Provide the (X, Y) coordinate of the cell's center where the given text is located.  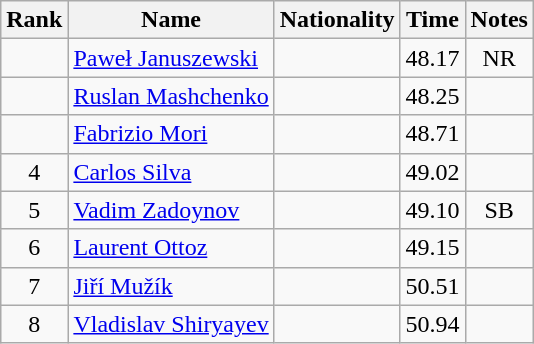
NR (499, 58)
48.71 (432, 134)
4 (34, 172)
Laurent Ottoz (171, 248)
49.10 (432, 210)
6 (34, 248)
Notes (499, 20)
Vladislav Shiryayev (171, 324)
7 (34, 286)
49.15 (432, 248)
Ruslan Mashchenko (171, 96)
Fabrizio Mori (171, 134)
50.51 (432, 286)
Paweł Januszewski (171, 58)
48.17 (432, 58)
Jiří Mužík (171, 286)
48.25 (432, 96)
Carlos Silva (171, 172)
Vadim Zadoynov (171, 210)
Nationality (337, 20)
Name (171, 20)
49.02 (432, 172)
Rank (34, 20)
5 (34, 210)
50.94 (432, 324)
Time (432, 20)
SB (499, 210)
8 (34, 324)
